Pinpoint the cell where the given text exists, returning its (x, y) midpoint coordinate. 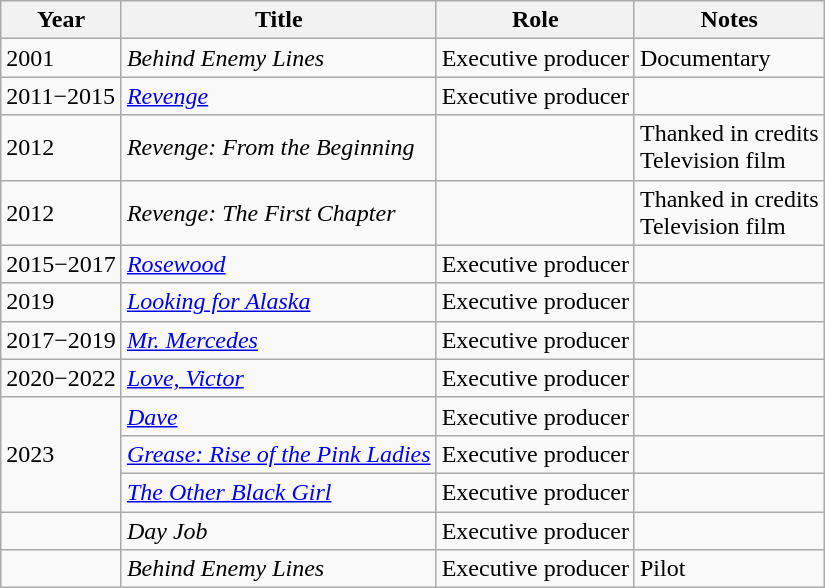
2011−2015 (62, 96)
Revenge (278, 96)
Dave (278, 416)
2019 (62, 302)
2001 (62, 58)
2017−2019 (62, 340)
The Other Black Girl (278, 492)
Mr. Mercedes (278, 340)
Grease: Rise of the Pink Ladies (278, 454)
Documentary (729, 58)
Notes (729, 20)
Pilot (729, 569)
Rosewood (278, 264)
2015−2017 (62, 264)
Year (62, 20)
Looking for Alaska (278, 302)
Day Job (278, 531)
Love, Victor (278, 378)
Title (278, 20)
Role (535, 20)
2020−2022 (62, 378)
Revenge: The First Chapter (278, 212)
Revenge: From the Beginning (278, 148)
2023 (62, 454)
